Provide the (x, y) coordinate of the cell's center where the given text is located.  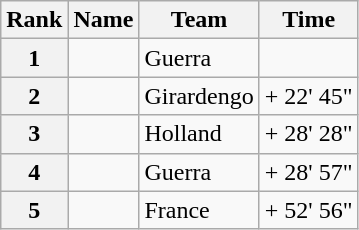
+ 28' 57" (308, 172)
2 (34, 96)
3 (34, 134)
Name (104, 20)
Holland (199, 134)
Girardengo (199, 96)
+ 28' 28" (308, 134)
Team (199, 20)
Rank (34, 20)
Time (308, 20)
4 (34, 172)
5 (34, 210)
+ 22' 45" (308, 96)
1 (34, 58)
+ 52' 56" (308, 210)
France (199, 210)
